From the cell containing the given text, extract its center point as [X, Y] coordinate. 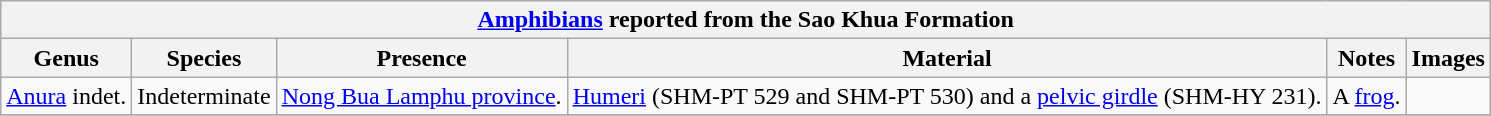
Humeri (SHM-PT 529 and SHM-PT 530) and a pelvic girdle (SHM-HY 231). [947, 96]
Amphibians reported from the Sao Khua Formation [746, 20]
Anura indet. [66, 96]
Images [1448, 58]
Presence [422, 58]
Notes [1366, 58]
Genus [66, 58]
Material [947, 58]
Indeterminate [204, 96]
A frog. [1366, 96]
Species [204, 58]
Nong Bua Lamphu province. [422, 96]
